From the cell containing the given text, extract its center point as (x, y) coordinate. 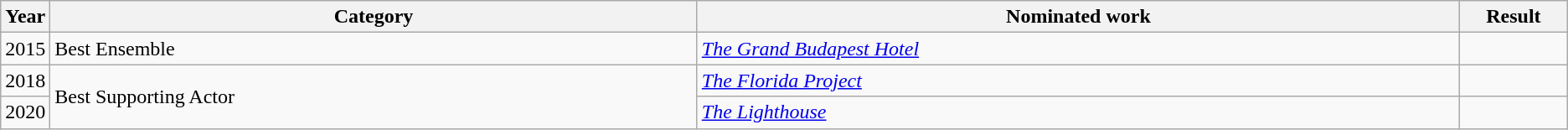
2015 (25, 49)
The Florida Project (1078, 81)
Year (25, 17)
Result (1514, 17)
The Lighthouse (1078, 112)
Best Ensemble (374, 49)
Category (374, 17)
Best Supporting Actor (374, 96)
Nominated work (1078, 17)
The Grand Budapest Hotel (1078, 49)
2020 (25, 112)
2018 (25, 81)
